Return [x, y] of the center of cell containing provided text 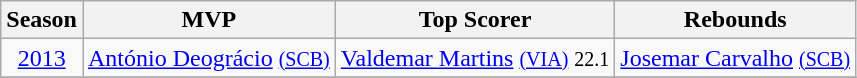
Valdemar Martins (VIA) 22.1 [475, 58]
MVP [208, 20]
Rebounds [736, 20]
2013 [42, 58]
Season [42, 20]
António Deográcio (SCB) [208, 58]
Top Scorer [475, 20]
Josemar Carvalho (SCB) [736, 58]
